Determine the (x, y) coordinate at the center of the cell enclosing the given text.  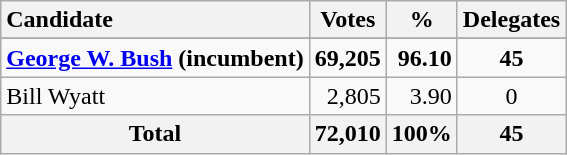
69,205 (348, 58)
Candidate (155, 20)
3.90 (422, 96)
Total (155, 134)
% (422, 20)
Delegates (511, 20)
2,805 (348, 96)
George W. Bush (incumbent) (155, 58)
Votes (348, 20)
72,010 (348, 134)
Bill Wyatt (155, 96)
96.10 (422, 58)
100% (422, 134)
0 (511, 96)
